Locate the cell with the specified text and output its (x, y) center coordinate. 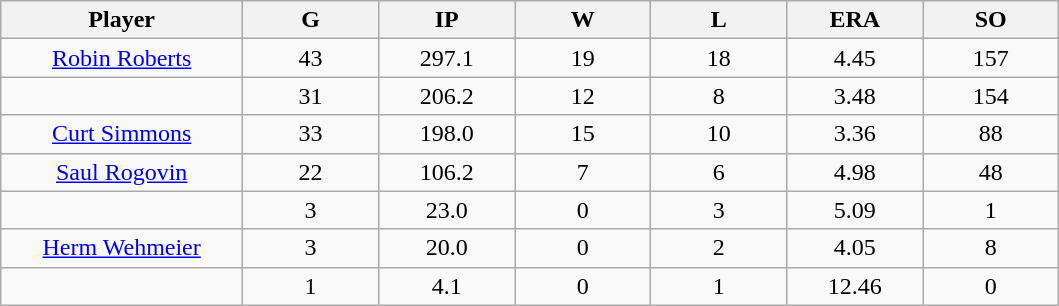
12 (583, 96)
SO (991, 20)
G (311, 20)
12.46 (855, 286)
20.0 (447, 248)
3.48 (855, 96)
6 (719, 172)
3.36 (855, 134)
L (719, 20)
88 (991, 134)
206.2 (447, 96)
4.1 (447, 286)
48 (991, 172)
Curt Simmons (122, 134)
4.45 (855, 58)
33 (311, 134)
5.09 (855, 210)
18 (719, 58)
198.0 (447, 134)
Player (122, 20)
W (583, 20)
Saul Rogovin (122, 172)
4.05 (855, 248)
15 (583, 134)
10 (719, 134)
43 (311, 58)
ERA (855, 20)
157 (991, 58)
22 (311, 172)
106.2 (447, 172)
297.1 (447, 58)
2 (719, 248)
7 (583, 172)
Robin Roberts (122, 58)
4.98 (855, 172)
23.0 (447, 210)
Herm Wehmeier (122, 248)
19 (583, 58)
IP (447, 20)
154 (991, 96)
31 (311, 96)
